Capture the cell that displays the provided text and extract its [x, y] central coordinate. 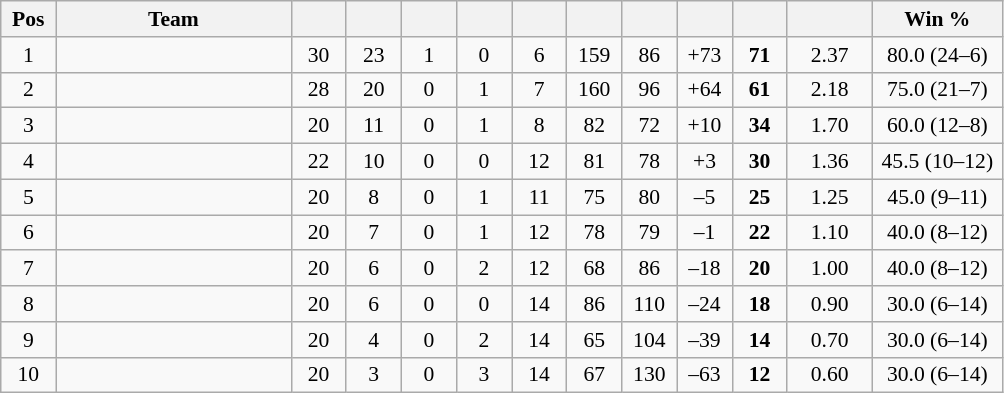
45.0 (9–11) [937, 197]
65 [594, 340]
104 [650, 340]
81 [594, 162]
28 [318, 90]
110 [650, 304]
25 [760, 197]
–5 [704, 197]
60.0 (12–8) [937, 126]
0.90 [830, 304]
2.18 [830, 90]
159 [594, 55]
0.60 [830, 375]
45.5 (10–12) [937, 162]
68 [594, 269]
67 [594, 375]
1.70 [830, 126]
79 [650, 233]
5 [28, 197]
+73 [704, 55]
–39 [704, 340]
75 [594, 197]
+3 [704, 162]
Team [174, 19]
0.70 [830, 340]
130 [650, 375]
1.00 [830, 269]
–18 [704, 269]
34 [760, 126]
80 [650, 197]
1.36 [830, 162]
Pos [28, 19]
80.0 (24–6) [937, 55]
Win % [937, 19]
96 [650, 90]
–1 [704, 233]
–63 [704, 375]
61 [760, 90]
–24 [704, 304]
82 [594, 126]
75.0 (21–7) [937, 90]
1.10 [830, 233]
2.37 [830, 55]
+64 [704, 90]
9 [28, 340]
160 [594, 90]
72 [650, 126]
1.25 [830, 197]
18 [760, 304]
+10 [704, 126]
23 [374, 55]
71 [760, 55]
